Determine the [X, Y] coordinate at the center of the cell enclosing the given text.  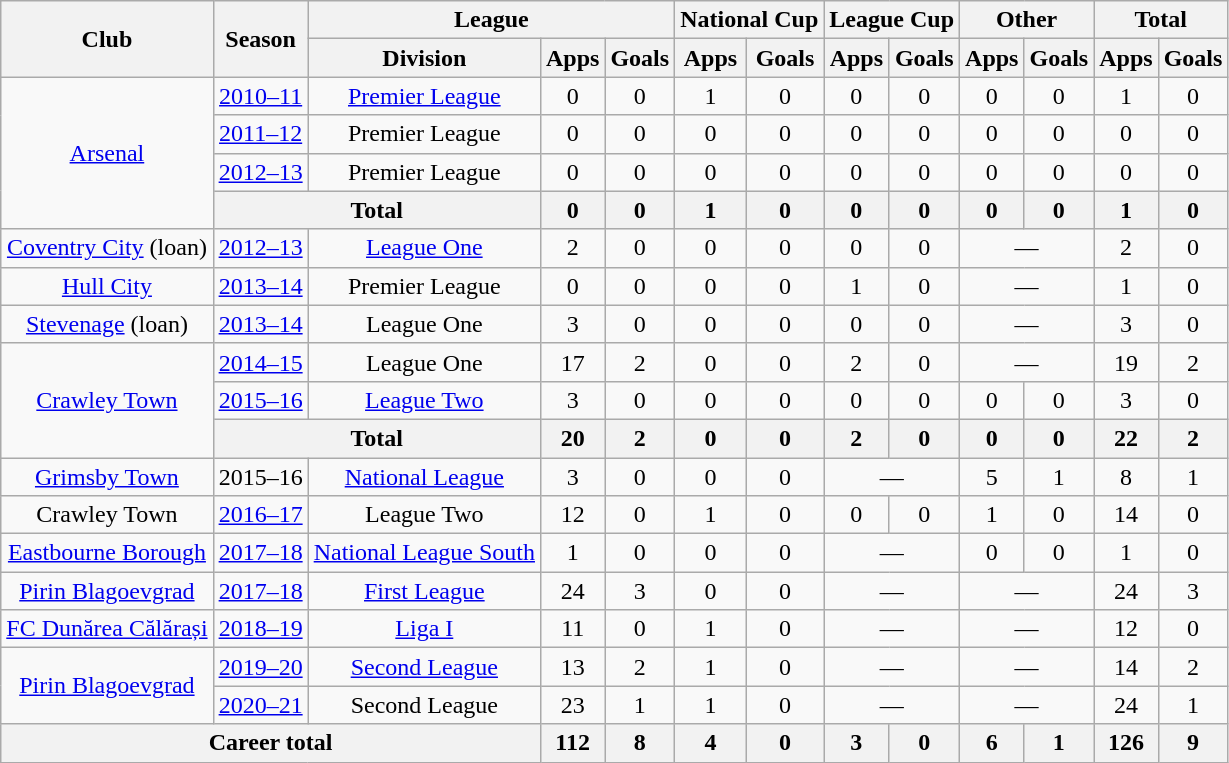
Club [107, 39]
126 [1126, 743]
17 [572, 362]
23 [572, 705]
22 [1126, 438]
19 [1126, 362]
Season [260, 39]
2020–21 [260, 705]
4 [711, 743]
11 [572, 629]
Grimsby Town [107, 477]
2014–15 [260, 362]
5 [992, 477]
2019–20 [260, 667]
Coventry City (loan) [107, 248]
National Cup [750, 20]
Arsenal [107, 153]
2018–19 [260, 629]
Other [1027, 20]
Career total [271, 743]
FC Dunărea Călărași [107, 629]
Eastbourne Borough [107, 553]
112 [572, 743]
6 [992, 743]
Liga I [424, 629]
Hull City [107, 286]
2010–11 [260, 96]
2016–17 [260, 515]
13 [572, 667]
2011–12 [260, 134]
Division [424, 58]
Stevenage (loan) [107, 324]
National League [424, 477]
League [492, 20]
First League [424, 591]
9 [1193, 743]
National League South [424, 553]
League Cup [892, 20]
20 [572, 438]
